From the cell containing the given text, extract its center point as (x, y) coordinate. 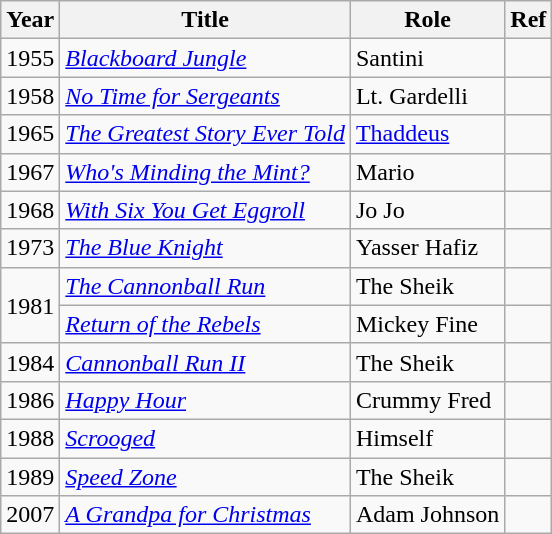
Cannonball Run II (206, 362)
Speed Zone (206, 477)
1986 (30, 400)
Role (427, 20)
1967 (30, 172)
Who's Minding the Mint? (206, 172)
Thaddeus (427, 134)
No Time for Sergeants (206, 96)
Lt. Gardelli (427, 96)
1989 (30, 477)
The Blue Knight (206, 248)
1968 (30, 210)
Title (206, 20)
With Six You Get Eggroll (206, 210)
Year (30, 20)
1984 (30, 362)
1965 (30, 134)
The Greatest Story Ever Told (206, 134)
1973 (30, 248)
1981 (30, 305)
Blackboard Jungle (206, 58)
Himself (427, 438)
1988 (30, 438)
Jo Jo (427, 210)
Happy Hour (206, 400)
The Cannonball Run (206, 286)
Crummy Fred (427, 400)
Ref (528, 20)
Yasser Hafiz (427, 248)
1955 (30, 58)
Mickey Fine (427, 324)
Mario (427, 172)
Adam Johnson (427, 515)
Return of the Rebels (206, 324)
2007 (30, 515)
Scrooged (206, 438)
1958 (30, 96)
A Grandpa for Christmas (206, 515)
Santini (427, 58)
